Determine the (x, y) coordinate at the center of the cell enclosing the given text.  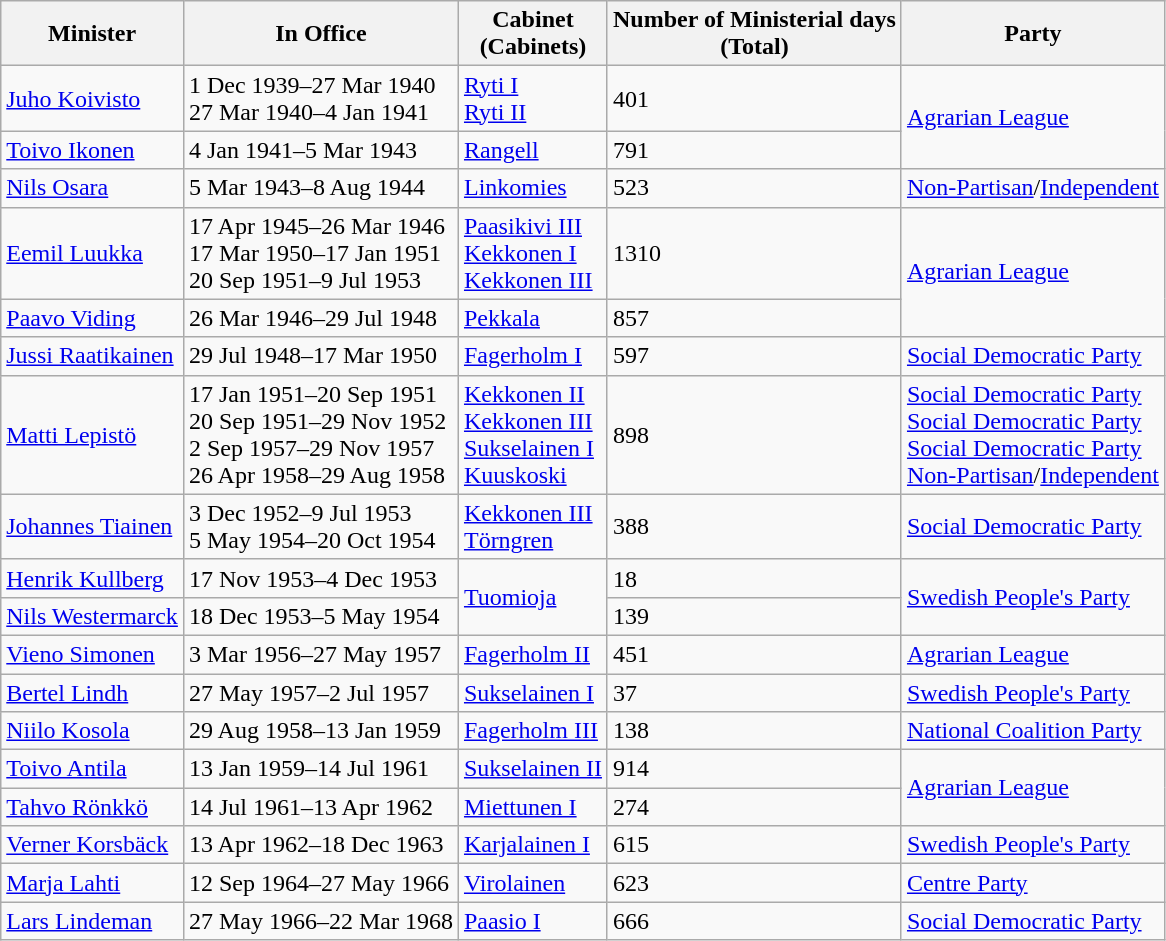
29 Aug 1958–13 Jan 1959 (320, 731)
29 Jul 1948–17 Mar 1950 (320, 356)
5 Mar 1943–8 Aug 1944 (320, 188)
17 Apr 1945–26 Mar 194617 Mar 1950–17 Jan 195120 Sep 1951–9 Jul 1953 (320, 253)
274 (754, 807)
Fagerholm III (532, 731)
914 (754, 769)
Paasikivi IIIKekkonen IKekkonen III (532, 253)
Tahvo Rönkkö (92, 807)
26 Mar 1946–29 Jul 1948 (320, 318)
Virolainen (532, 883)
14 Jul 1961–13 Apr 1962 (320, 807)
615 (754, 845)
Niilo Kosola (92, 731)
Nils Osara (92, 188)
Lars Lindeman (92, 921)
National Coalition Party (1032, 731)
Kekkonen IIKekkonen IIISukselainen IKuuskoski (532, 434)
Karjalainen I (532, 845)
388 (754, 526)
1 Dec 1939–27 Mar 194027 Mar 1940–4 Jan 1941 (320, 98)
Eemil Luukka (92, 253)
Paavo Viding (92, 318)
Juho Koivisto (92, 98)
Kekkonen IIITörngren (532, 526)
Miettunen I (532, 807)
Minister (92, 34)
Paasio I (532, 921)
791 (754, 150)
1310 (754, 253)
Pekkala (532, 318)
Sukselainen II (532, 769)
In Office (320, 34)
666 (754, 921)
18 Dec 1953–5 May 1954 (320, 616)
27 May 1966–22 Mar 1968 (320, 921)
451 (754, 654)
523 (754, 188)
Social Democratic PartySocial Democratic PartySocial Democratic PartyNon-Partisan/Independent (1032, 434)
12 Sep 1964–27 May 1966 (320, 883)
Centre Party (1032, 883)
Matti Lepistö (92, 434)
Verner Korsbäck (92, 845)
Vieno Simonen (92, 654)
Marja Lahti (92, 883)
4 Jan 1941–5 Mar 1943 (320, 150)
Party (1032, 34)
401 (754, 98)
Tuomioja (532, 597)
Cabinet(Cabinets) (532, 34)
3 Mar 1956–27 May 1957 (320, 654)
18 (754, 578)
17 Nov 1953–4 Dec 1953 (320, 578)
13 Apr 1962–18 Dec 1963 (320, 845)
597 (754, 356)
Toivo Ikonen (92, 150)
Fagerholm I (532, 356)
27 May 1957–2 Jul 1957 (320, 693)
Fagerholm II (532, 654)
Number of Ministerial days (Total) (754, 34)
3 Dec 1952–9 Jul 19535 May 1954–20 Oct 1954 (320, 526)
Henrik Kullberg (92, 578)
37 (754, 693)
898 (754, 434)
Rangell (532, 150)
623 (754, 883)
Bertel Lindh (92, 693)
139 (754, 616)
138 (754, 731)
Nils Westermarck (92, 616)
Non-Partisan/Independent (1032, 188)
17 Jan 1951–20 Sep 195120 Sep 1951–29 Nov 19522 Sep 1957–29 Nov 195726 Apr 1958–29 Aug 1958 (320, 434)
Linkomies (532, 188)
Ryti IRyti II (532, 98)
13 Jan 1959–14 Jul 1961 (320, 769)
Toivo Antila (92, 769)
Sukselainen I (532, 693)
857 (754, 318)
Jussi Raatikainen (92, 356)
Johannes Tiainen (92, 526)
